From the cell containing the given text, extract its center point as (X, Y) coordinate. 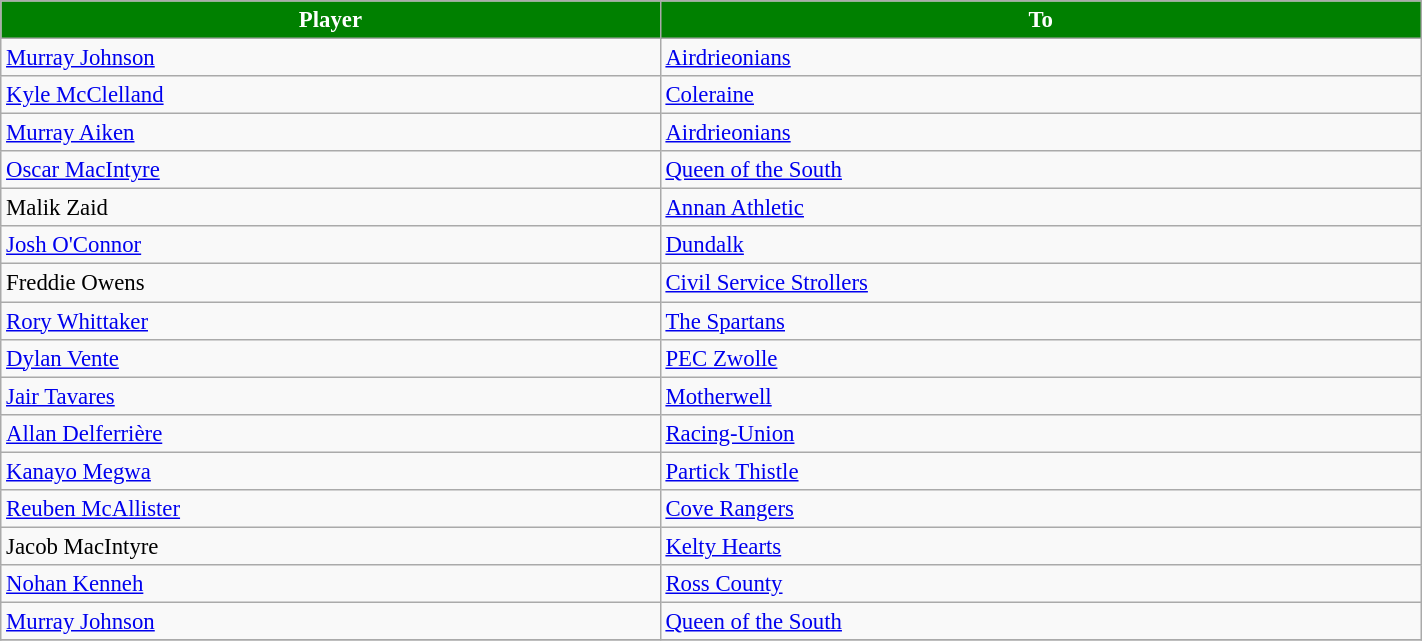
PEC Zwolle (1040, 358)
To (1040, 20)
Coleraine (1040, 95)
Kyle McClelland (330, 95)
Kanayo Megwa (330, 471)
Freddie Owens (330, 283)
Racing-Union (1040, 433)
Dylan Vente (330, 358)
Cove Rangers (1040, 509)
Allan Delferrière (330, 433)
Josh O'Connor (330, 245)
Oscar MacIntyre (330, 170)
Motherwell (1040, 396)
Civil Service Strollers (1040, 283)
Murray Aiken (330, 133)
Ross County (1040, 584)
Nohan Kenneh (330, 584)
Player (330, 20)
Malik Zaid (330, 208)
Kelty Hearts (1040, 546)
Jair Tavares (330, 396)
The Spartans (1040, 321)
Jacob MacIntyre (330, 546)
Annan Athletic (1040, 208)
Rory Whittaker (330, 321)
Dundalk (1040, 245)
Partick Thistle (1040, 471)
Reuben McAllister (330, 509)
